Return [x, y] of the center of cell containing provided text 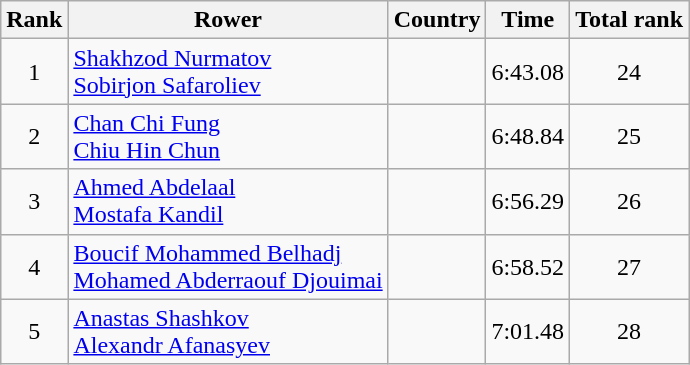
1 [34, 72]
6:43.08 [528, 72]
6:58.52 [528, 266]
Country [437, 20]
Shakhzod NurmatovSobirjon Safaroliev [228, 72]
25 [630, 136]
4 [34, 266]
28 [630, 332]
5 [34, 332]
Rower [228, 20]
7:01.48 [528, 332]
26 [630, 202]
Anastas ShashkovAlexandr Afanasyev [228, 332]
6:48.84 [528, 136]
Boucif Mohammed BelhadjMohamed Abderraouf Djouimai [228, 266]
Ahmed AbdelaalMostafa Kandil [228, 202]
Chan Chi FungChiu Hin Chun [228, 136]
Total rank [630, 20]
3 [34, 202]
Rank [34, 20]
2 [34, 136]
6:56.29 [528, 202]
24 [630, 72]
Time [528, 20]
27 [630, 266]
